Extract the (x, y) coordinate from the center of the cell holding the provided text.  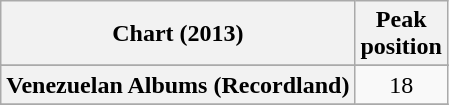
Venezuelan Albums (Recordland) (178, 85)
Peakposition (401, 34)
18 (401, 85)
Chart (2013) (178, 34)
